Provide the (X, Y) coordinate of the cell's center where the given text is located.  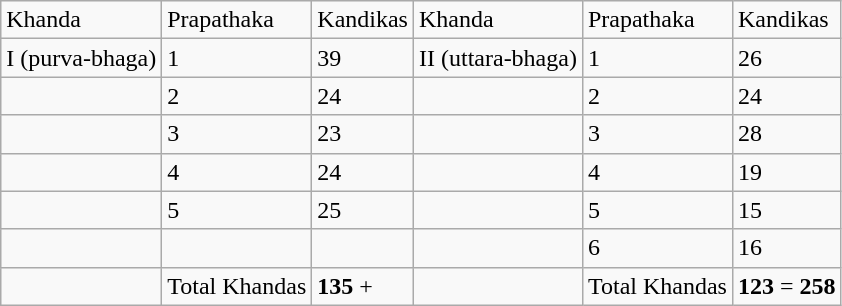
15 (786, 210)
19 (786, 172)
16 (786, 248)
28 (786, 134)
135 + (363, 286)
26 (786, 58)
6 (657, 248)
II (uttara-bhaga) (498, 58)
39 (363, 58)
23 (363, 134)
25 (363, 210)
I (purva-bhaga) (82, 58)
123 = 258 (786, 286)
